For the text-containing cell, return its midpoint in (x, y) coordinate format. 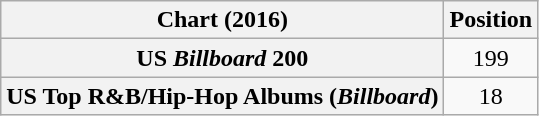
US Billboard 200 (222, 58)
Position (491, 20)
US Top R&B/Hip-Hop Albums (Billboard) (222, 96)
199 (491, 58)
Chart (2016) (222, 20)
18 (491, 96)
